Scan for the cell matching the given text and deliver its [x, y] coordinate at center. 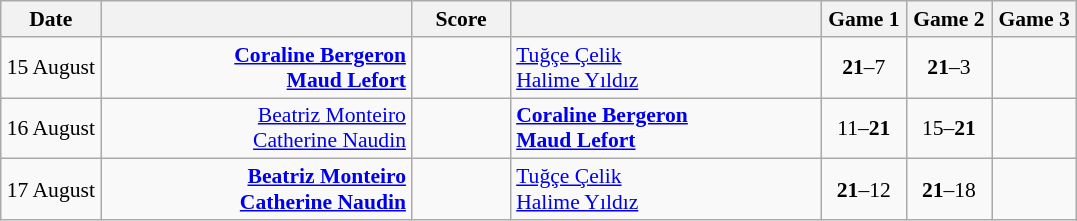
21–3 [948, 68]
Date [51, 19]
Game 1 [864, 19]
Game 2 [948, 19]
15 August [51, 68]
21–18 [948, 190]
21–7 [864, 68]
16 August [51, 128]
21–12 [864, 190]
15–21 [948, 128]
Score [461, 19]
11–21 [864, 128]
Game 3 [1034, 19]
17 August [51, 190]
